Identify which cell holds the provided text, then report its [x, y] central coordinate. 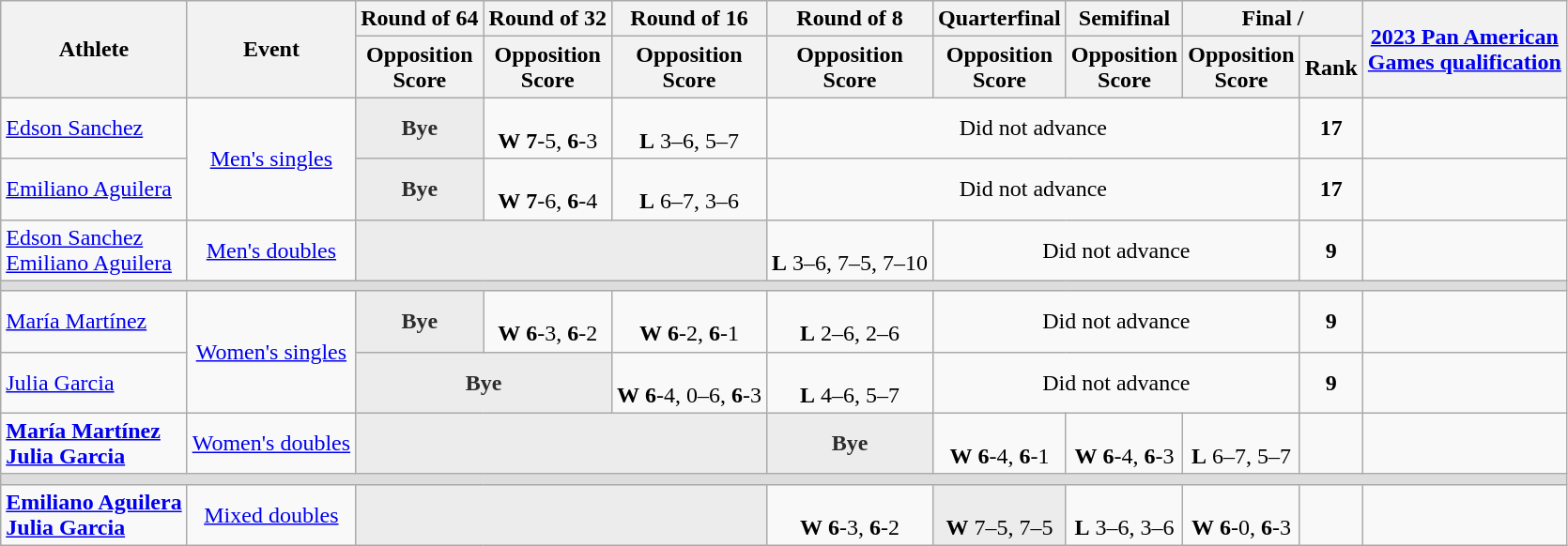
W 6-4, 6-3 [1124, 443]
María Martínez [94, 321]
L 3–6, 3–6 [1124, 514]
Event [270, 49]
Semifinal [1124, 19]
Quarterfinal [1000, 19]
Men's doubles [270, 250]
Edson SanchezEmiliano Aguilera [94, 250]
W 7–5, 7–5 [1000, 514]
Round of 32 [547, 19]
W 6-2, 6-1 [689, 321]
Mixed doubles [270, 514]
Round of 16 [689, 19]
L 2–6, 2–6 [851, 321]
Men's singles [270, 159]
Athlete [94, 49]
Edson Sanchez [94, 128]
L 6–7, 3–6 [689, 190]
Women's singles [270, 352]
W 7-5, 6-3 [547, 128]
W 7-6, 6-4 [547, 190]
Round of 8 [851, 19]
Emiliano AguileraJulia Garcia [94, 514]
Rank [1331, 68]
W 6-4, 0–6, 6-3 [689, 383]
L 4–6, 5–7 [851, 383]
Julia Garcia [94, 383]
L 3–6, 5–7 [689, 128]
W 6-4, 6-1 [1000, 443]
Emiliano Aguilera [94, 190]
2023 Pan American Games qualification [1465, 49]
L 6–7, 5–7 [1241, 443]
Final / [1273, 19]
Round of 64 [420, 19]
Women's doubles [270, 443]
W 6-0, 6-3 [1241, 514]
María MartínezJulia Garcia [94, 443]
L 3–6, 7–5, 7–10 [851, 250]
